Scan for the cell matching the given text and deliver its [x, y] coordinate at center. 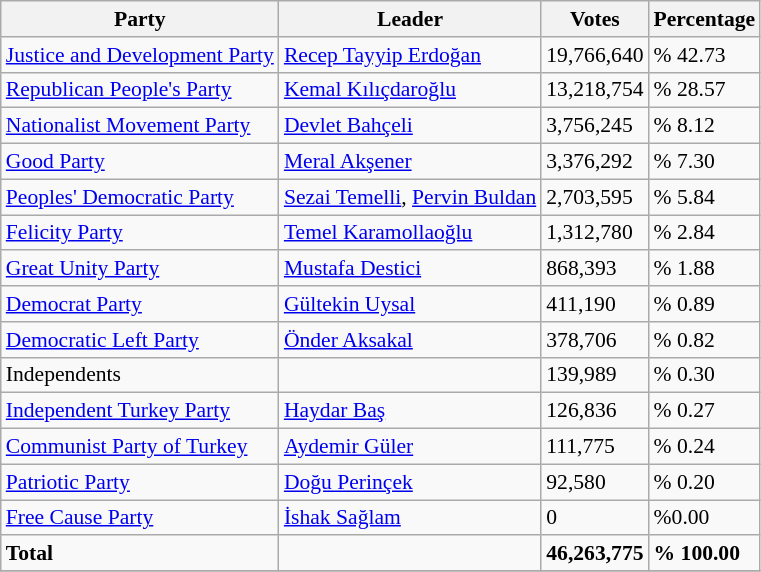
Gültekin Uysal [410, 304]
Nationalist Movement Party [140, 126]
Mustafa Destici [410, 269]
% 0.30 [705, 375]
Party [140, 19]
2,703,595 [594, 197]
Temel Karamollaoğlu [410, 233]
Democrat Party [140, 304]
Felicity Party [140, 233]
Aydemir Güler [410, 447]
Independent Turkey Party [140, 411]
46,263,775 [594, 554]
139,989 [594, 375]
Justice and Development Party [140, 55]
%0.00 [705, 518]
Kemal Kılıçdaroğlu [410, 90]
Communist Party of Turkey [140, 447]
Devlet Bahçeli [410, 126]
111,775 [594, 447]
% 1.88 [705, 269]
Leader [410, 19]
% 5.84 [705, 197]
İshak Sağlam [410, 518]
Percentage [705, 19]
19,766,640 [594, 55]
% 0.27 [705, 411]
% 100.00 [705, 554]
3,756,245 [594, 126]
Haydar Baş [410, 411]
Sezai Temelli, Pervin Buldan [410, 197]
126,836 [594, 411]
Good Party [140, 162]
1,312,780 [594, 233]
Patriotic Party [140, 482]
Total [140, 554]
Independents [140, 375]
411,190 [594, 304]
868,393 [594, 269]
Peoples' Democratic Party [140, 197]
0 [594, 518]
3,376,292 [594, 162]
% 8.12 [705, 126]
Republican People's Party [140, 90]
92,580 [594, 482]
Free Cause Party [140, 518]
13,218,754 [594, 90]
% 0.20 [705, 482]
% 28.57 [705, 90]
Votes [594, 19]
% 0.89 [705, 304]
Recep Tayyip Erdoğan [410, 55]
% 2.84 [705, 233]
Democratic Left Party [140, 340]
% 42.73 [705, 55]
Meral Akşener [410, 162]
% 0.82 [705, 340]
Önder Aksakal [410, 340]
Great Unity Party [140, 269]
% 0.24 [705, 447]
378,706 [594, 340]
Doğu Perinçek [410, 482]
% 7.30 [705, 162]
